Scan for the cell matching the given text and deliver its (x, y) coordinate at center. 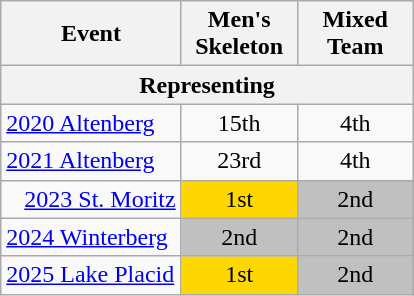
Event (91, 34)
Representing (208, 85)
2021 Altenberg (91, 161)
Men's Skeleton (239, 34)
15th (239, 123)
2024 Winterberg (91, 237)
2020 Altenberg (91, 123)
23rd (239, 161)
2023 St. Moritz (91, 199)
Mixed Team (355, 34)
2025 Lake Placid (91, 275)
